Detect which cell encompasses the target text, then output its [X, Y] center coordinate. 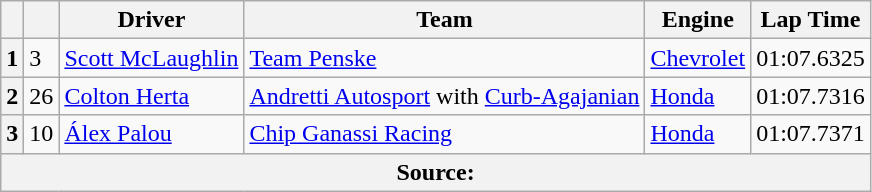
Chevrolet [698, 58]
01:07.7316 [811, 96]
Driver [152, 20]
Scott McLaughlin [152, 58]
Team [444, 20]
01:07.6325 [811, 58]
10 [42, 134]
Álex Palou [152, 134]
Lap Time [811, 20]
2 [12, 96]
Andretti Autosport with Curb-Agajanian [444, 96]
Source: [436, 172]
01:07.7371 [811, 134]
Engine [698, 20]
Chip Ganassi Racing [444, 134]
1 [12, 58]
Team Penske [444, 58]
Colton Herta [152, 96]
26 [42, 96]
